Locate the cell with the specified text and output its [x, y] center coordinate. 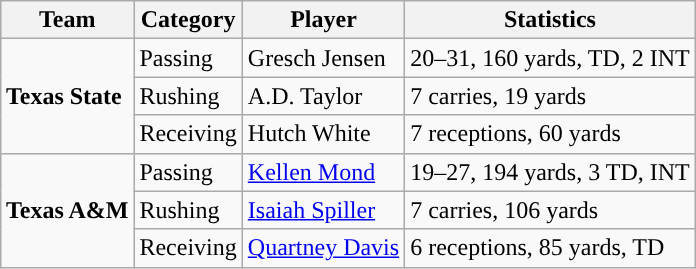
Texas A&M [67, 210]
20–31, 160 yards, TD, 2 INT [550, 58]
Gresch Jensen [323, 58]
19–27, 194 yards, 3 TD, INT [550, 172]
Statistics [550, 20]
Team [67, 20]
7 receptions, 60 yards [550, 134]
Quartney Davis [323, 248]
Kellen Mond [323, 172]
Category [188, 20]
A.D. Taylor [323, 96]
Texas State [67, 96]
Player [323, 20]
Isaiah Spiller [323, 210]
7 carries, 19 yards [550, 96]
7 carries, 106 yards [550, 210]
6 receptions, 85 yards, TD [550, 248]
Hutch White [323, 134]
